From the cell containing the given text, extract its center point as (X, Y) coordinate. 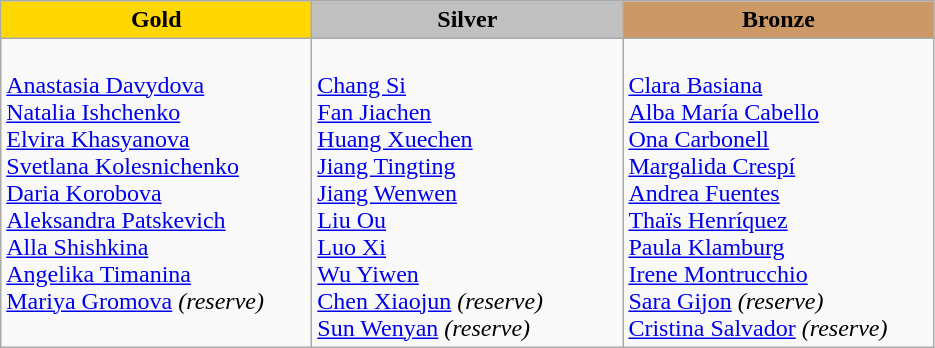
Chang SiFan JiachenHuang XuechenJiang TingtingJiang WenwenLiu OuLuo XiWu YiwenChen Xiaojun (reserve)Sun Wenyan (reserve) (468, 193)
Gold (156, 20)
Bronze (778, 20)
Silver (468, 20)
